Determine the [x, y] coordinate at the center of the cell enclosing the given text.  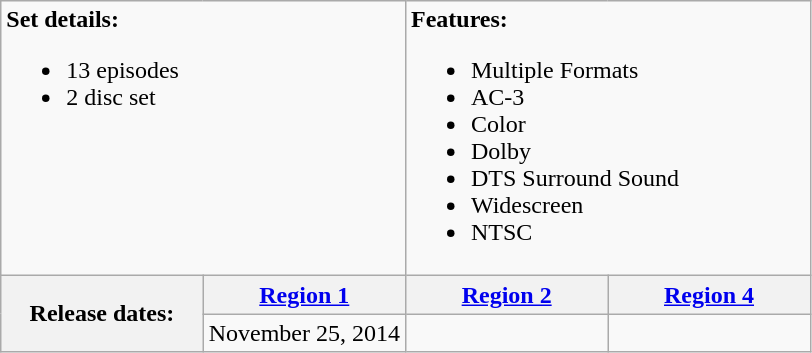
Region 1 [304, 295]
Features:Multiple FormatsAC-3ColorDolbyDTS Surround SoundWidescreenNTSC [608, 138]
Set details:13 episodes2 disc set [204, 138]
November 25, 2014 [304, 333]
Region 4 [709, 295]
Region 2 [506, 295]
Release dates: [102, 314]
